Capture the cell that displays the provided text and extract its (X, Y) central coordinate. 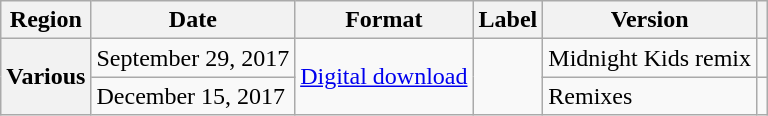
Various (46, 77)
Date (193, 20)
Version (650, 20)
Digital download (384, 77)
Label (508, 20)
September 29, 2017 (193, 58)
Remixes (650, 96)
Midnight Kids remix (650, 58)
December 15, 2017 (193, 96)
Format (384, 20)
Region (46, 20)
